Capture the cell that displays the provided text and extract its [X, Y] central coordinate. 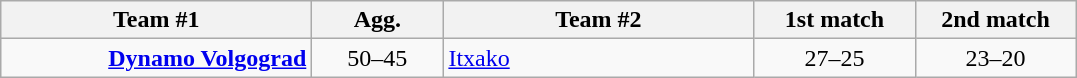
1st match [834, 20]
Team #1 [156, 20]
Team #2 [598, 20]
Itxako [598, 58]
23–20 [996, 58]
Agg. [378, 20]
Dynamo Volgograd [156, 58]
50–45 [378, 58]
27–25 [834, 58]
2nd match [996, 20]
